Identify which cell holds the provided text, then report its [X, Y] central coordinate. 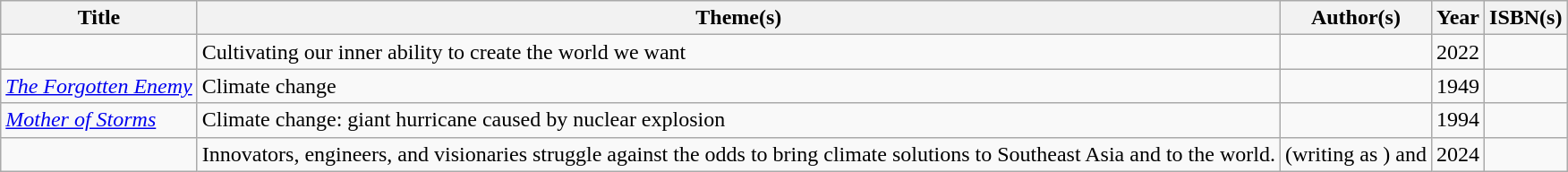
Climate change [738, 86]
Mother of Storms [98, 120]
ISBN(s) [1526, 18]
The Forgotten Enemy [98, 86]
Innovators, engineers, and visionaries struggle against the odds to bring climate solutions to Southeast Asia and to the world. [738, 154]
1994 [1457, 120]
1949 [1457, 86]
2022 [1457, 52]
Author(s) [1355, 18]
(writing as ) and [1355, 154]
2024 [1457, 154]
Climate change: giant hurricane caused by nuclear explosion [738, 120]
Year [1457, 18]
Cultivating our inner ability to create the world we want [738, 52]
Theme(s) [738, 18]
Title [98, 18]
